Detect which cell encompasses the target text, then output its [x, y] center coordinate. 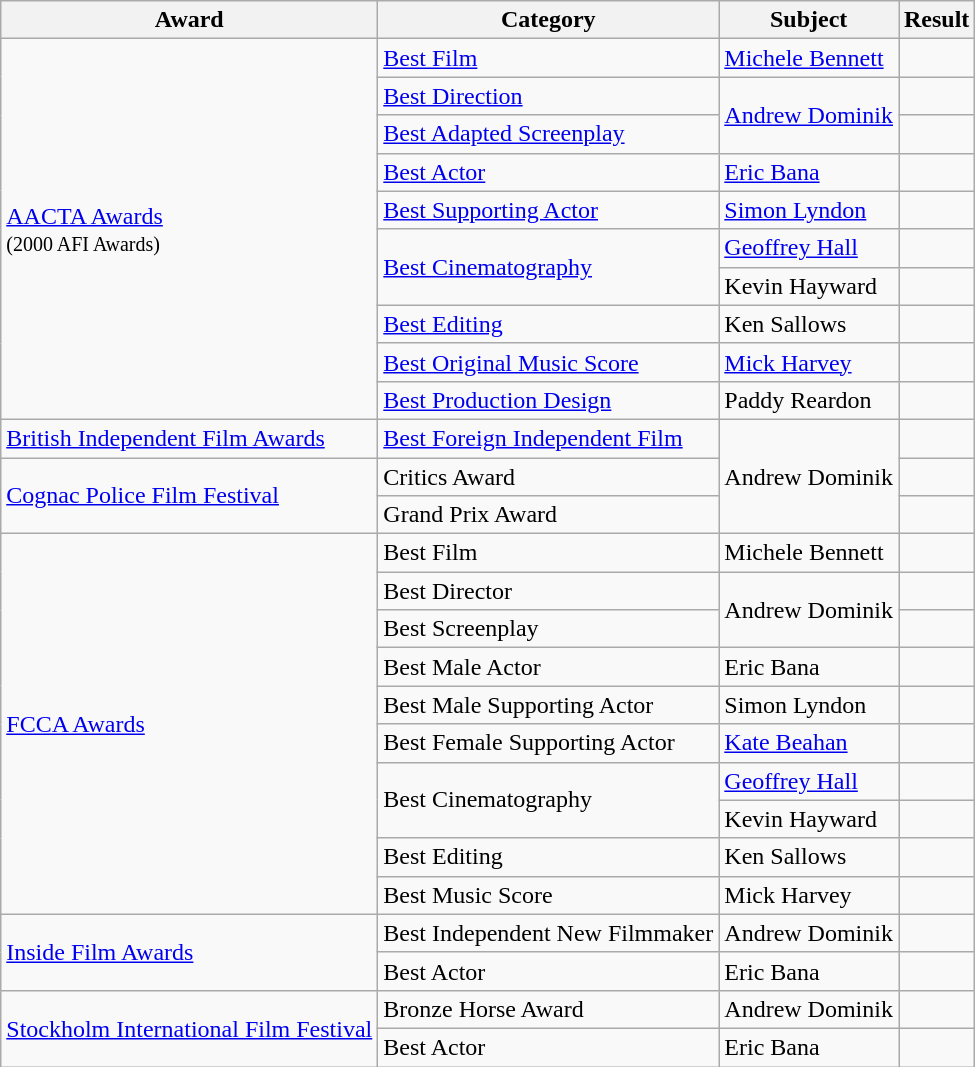
Best Male Supporting Actor [548, 705]
Category [548, 20]
Best Director [548, 591]
Inside Film Awards [190, 952]
Best Direction [548, 96]
Kate Beahan [809, 743]
AACTA Awards(2000 AFI Awards) [190, 230]
Best Male Actor [548, 667]
Result [936, 20]
Award [190, 20]
Bronze Horse Award [548, 1009]
Cognac Police Film Festival [190, 496]
Best Screenplay [548, 629]
Grand Prix Award [548, 515]
Best Independent New Filmmaker [548, 933]
Subject [809, 20]
Best Foreign Independent Film [548, 438]
Best Female Supporting Actor [548, 743]
British Independent Film Awards [190, 438]
Paddy Reardon [809, 400]
Critics Award [548, 477]
FCCA Awards [190, 724]
Best Original Music Score [548, 362]
Best Production Design [548, 400]
Best Supporting Actor [548, 210]
Best Music Score [548, 895]
Best Adapted Screenplay [548, 134]
Stockholm International Film Festival [190, 1028]
